Provide the [x, y] coordinate of the cell's center where the given text is located.  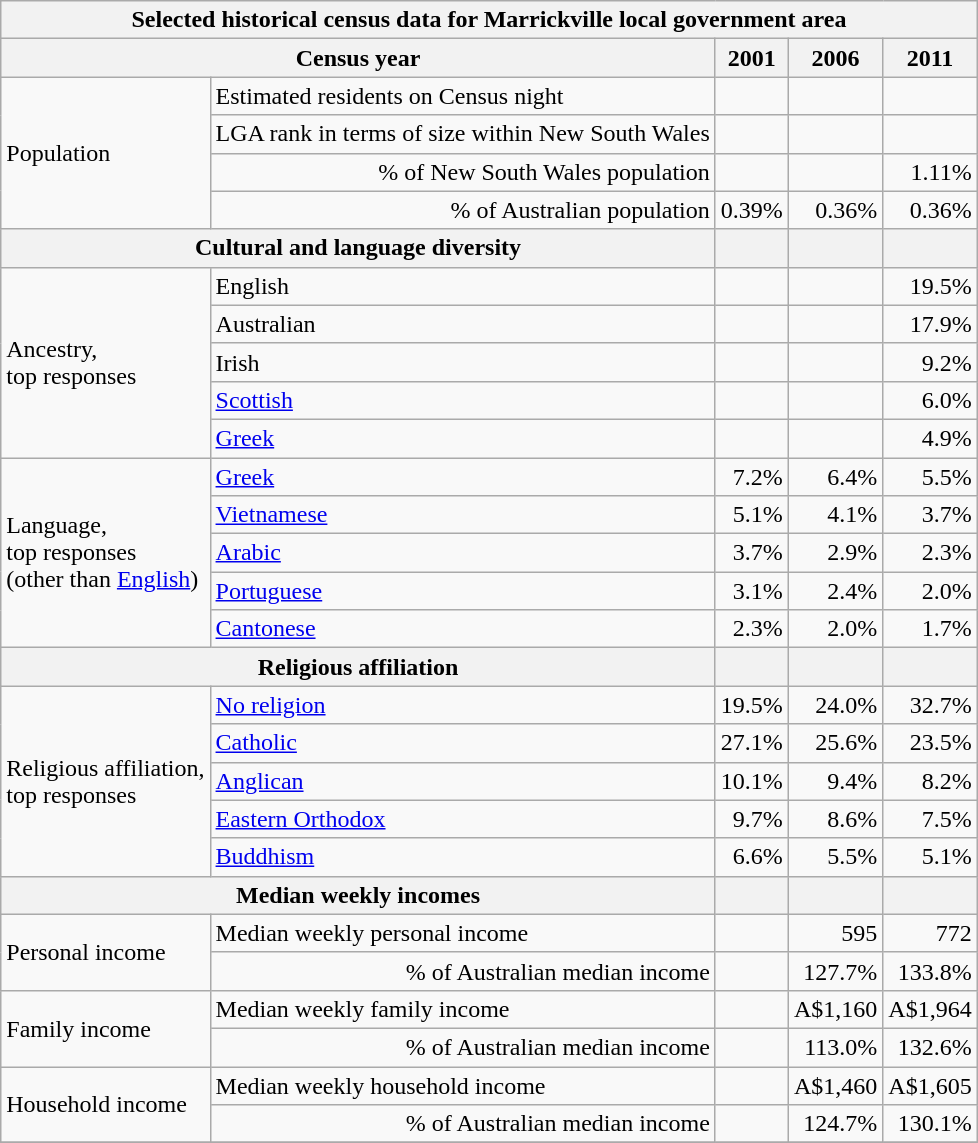
25.6% [835, 743]
Ancestry,top responses [106, 362]
Vietnamese [462, 515]
9.4% [835, 781]
132.6% [930, 1047]
2011 [930, 58]
Cultural and language diversity [358, 248]
A$1,460 [835, 1085]
595 [835, 933]
Estimated residents on Census night [462, 96]
Population [106, 153]
127.7% [835, 971]
Median weekly incomes [358, 895]
Religious affiliation [358, 667]
9.2% [930, 362]
2006 [835, 58]
Median weekly household income [462, 1085]
Median weekly family income [462, 1009]
Selected historical census data for Marrickville local government area [489, 20]
Australian [462, 324]
A$1,964 [930, 1009]
17.9% [930, 324]
A$1,605 [930, 1085]
0.39% [752, 210]
Eastern Orthodox [462, 819]
Personal income [106, 952]
2.9% [835, 553]
113.0% [835, 1047]
3.1% [752, 591]
No religion [462, 705]
Census year [358, 58]
Irish [462, 362]
7.2% [752, 477]
Arabic [462, 553]
6.6% [752, 857]
2.4% [835, 591]
7.5% [930, 819]
Buddhism [462, 857]
10.1% [752, 781]
27.1% [752, 743]
Family income [106, 1028]
4.1% [835, 515]
1.7% [930, 629]
Catholic [462, 743]
Anglican [462, 781]
Household income [106, 1104]
A$1,160 [835, 1009]
6.0% [930, 400]
Median weekly personal income [462, 933]
% of Australian population [462, 210]
% of New South Wales population [462, 172]
8.2% [930, 781]
8.6% [835, 819]
124.7% [835, 1124]
130.1% [930, 1124]
4.9% [930, 438]
24.0% [835, 705]
1.11% [930, 172]
32.7% [930, 705]
6.4% [835, 477]
Religious affiliation,top responses [106, 781]
2001 [752, 58]
Language,top responses(other than English) [106, 553]
9.7% [752, 819]
Cantonese [462, 629]
LGA rank in terms of size within New South Wales [462, 134]
23.5% [930, 743]
133.8% [930, 971]
Scottish [462, 400]
Portuguese [462, 591]
772 [930, 933]
English [462, 286]
